Provide the [X, Y] coordinate of the cell's center where the given text is located.  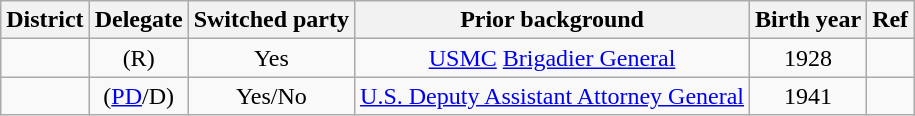
Birth year [808, 20]
Delegate [138, 20]
USMC Brigadier General [552, 58]
1941 [808, 96]
Yes [271, 58]
Yes/No [271, 96]
Ref [890, 20]
(PD/D) [138, 96]
Switched party [271, 20]
U.S. Deputy Assistant Attorney General [552, 96]
District [45, 20]
1928 [808, 58]
(R) [138, 58]
Prior background [552, 20]
